Pinpoint the cell where the given text exists, returning its [x, y] midpoint coordinate. 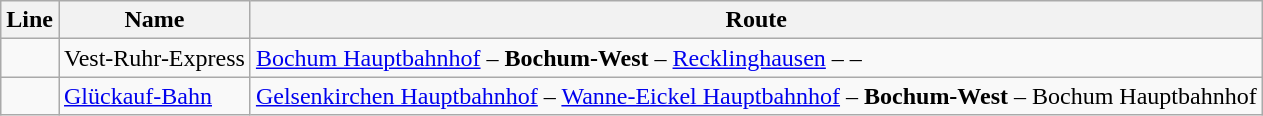
Route [756, 20]
Glückauf-Bahn [154, 96]
Gelsenkirchen Hauptbahnhof – Wanne-Eickel Hauptbahnhof – Bochum-West – Bochum Hauptbahnhof [756, 96]
Line [30, 20]
Bochum Hauptbahnhof – Bochum-West – Recklinghausen – – [756, 58]
Vest-Ruhr-Express [154, 58]
Name [154, 20]
